Provide the [x, y] coordinate of the cell's center where the given text is located.  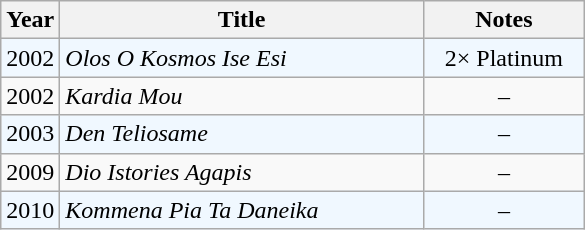
2009 [30, 172]
2003 [30, 134]
Notes [504, 20]
Kommena Pia Ta Daneika [242, 210]
Olos O Kosmos Ise Esi [242, 58]
Den Teliosame [242, 134]
Title [242, 20]
Kardia Mou [242, 96]
Dio Istories Agapis [242, 172]
2010 [30, 210]
2× Platinum [504, 58]
Year [30, 20]
